Pinpoint the cell where the given text exists, returning its (x, y) midpoint coordinate. 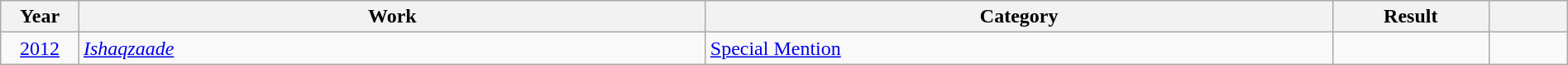
2012 (40, 48)
Ishaqzaade (392, 48)
Category (1019, 17)
Year (40, 17)
Work (392, 17)
Result (1411, 17)
Special Mention (1019, 48)
